Extract the [x, y] coordinate from the center of the cell holding the provided text.  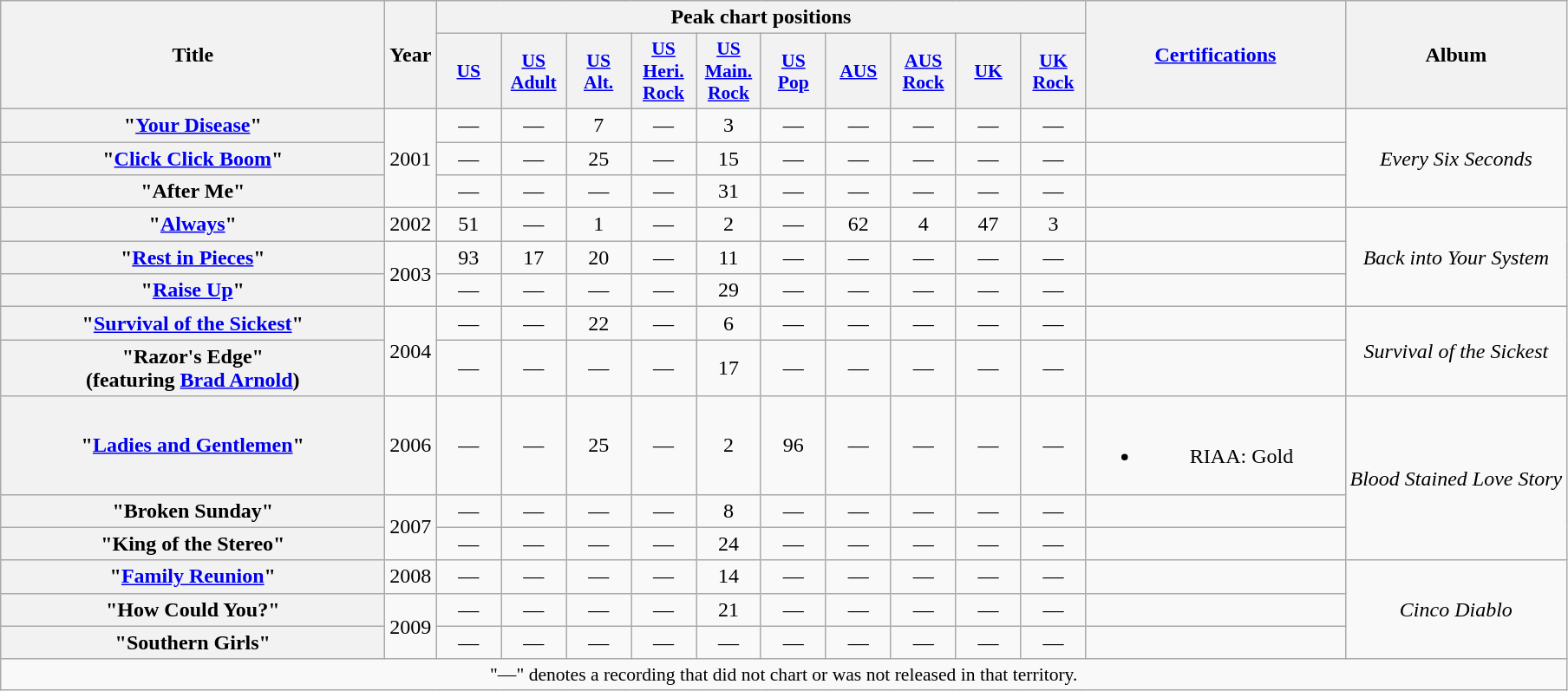
14 [728, 577]
Every Six Seconds [1456, 158]
"Click Click Boom" [193, 159]
22 [598, 323]
US [468, 71]
USHeri.Rock [664, 71]
Blood Stained Love Story [1456, 479]
"Your Disease" [193, 125]
2003 [411, 274]
"Razor's Edge"(featuring Brad Arnold) [193, 368]
"Ladies and Gentlemen" [193, 446]
21 [728, 610]
AUS [859, 71]
Certifications [1216, 55]
UKRock [1053, 71]
"Survival of the Sickest" [193, 323]
USMain.Rock [728, 71]
Peak chart positions [761, 17]
"How Could You?" [193, 610]
"Raise Up" [193, 290]
Survival of the Sickest [1456, 352]
USAdult [534, 71]
"Always" [193, 225]
93 [468, 257]
"Broken Sunday" [193, 511]
1 [598, 225]
7 [598, 125]
96 [793, 446]
Cinco Diablo [1456, 610]
62 [859, 225]
Title [193, 55]
24 [728, 544]
2001 [411, 158]
8 [728, 511]
29 [728, 290]
USAlt. [598, 71]
31 [728, 192]
USPop [793, 71]
Album [1456, 55]
"King of the Stereo" [193, 544]
"—" denotes a recording that did not chart or was not released in that territory. [784, 675]
Back into Your System [1456, 257]
"Rest in Pieces" [193, 257]
"After Me" [193, 192]
2008 [411, 577]
Year [411, 55]
2004 [411, 352]
11 [728, 257]
20 [598, 257]
47 [989, 225]
RIAA: Gold [1216, 446]
51 [468, 225]
6 [728, 323]
2002 [411, 225]
2009 [411, 626]
2006 [411, 446]
2007 [411, 527]
15 [728, 159]
4 [923, 225]
"Family Reunion" [193, 577]
"Southern Girls" [193, 642]
UK [989, 71]
AUSRock [923, 71]
